Search for the cell housing the specified text and yield its [x, y] center coordinate. 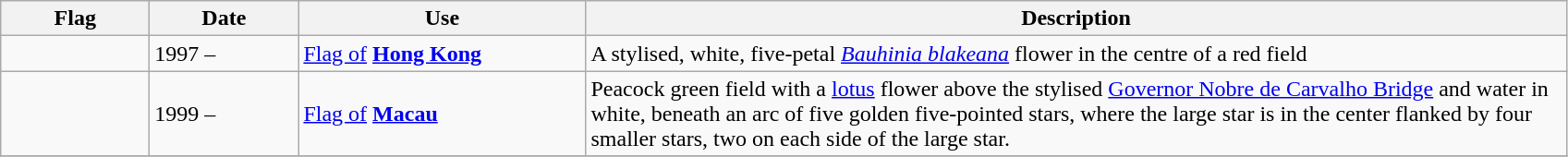
Flag [76, 18]
Flag of Hong Kong [442, 54]
A stylised, white, five-petal Bauhinia blakeana flower in the centre of a red field [1076, 54]
Use [442, 18]
Date [224, 18]
1999 – [224, 114]
1997 – [224, 54]
Description [1076, 18]
Flag of Macau [442, 114]
